Search for the cell housing the specified text and yield its (x, y) center coordinate. 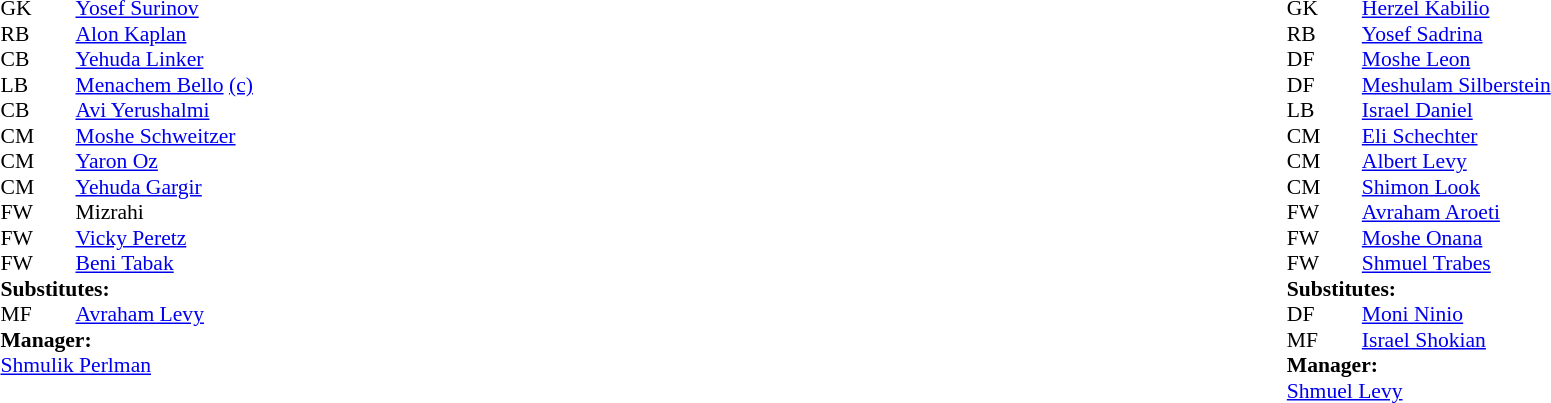
Avraham Aroeti (1456, 213)
Shmuel Trabes (1456, 263)
Moshe Onana (1456, 238)
Yehuda Linker (164, 59)
Avi Yerushalmi (164, 111)
Moshe Leon (1456, 59)
Avraham Levy (164, 315)
Moshe Schweitzer (164, 136)
Yehuda Gargir (164, 187)
Albert Levy (1456, 161)
Meshulam Silberstein (1456, 85)
Alon Kaplan (164, 34)
Mizrahi (164, 213)
Menachem Bello (c) (164, 85)
Beni Tabak (164, 263)
Shimon Look (1456, 187)
Yosef Sadrina (1456, 34)
Yaron Oz (164, 161)
Vicky Peretz (164, 238)
Moni Ninio (1456, 315)
Shmulik Perlman (126, 365)
Israel Shokian (1456, 340)
Eli Schechter (1456, 136)
Israel Daniel (1456, 111)
